Capture the cell that displays the provided text and extract its [x, y] central coordinate. 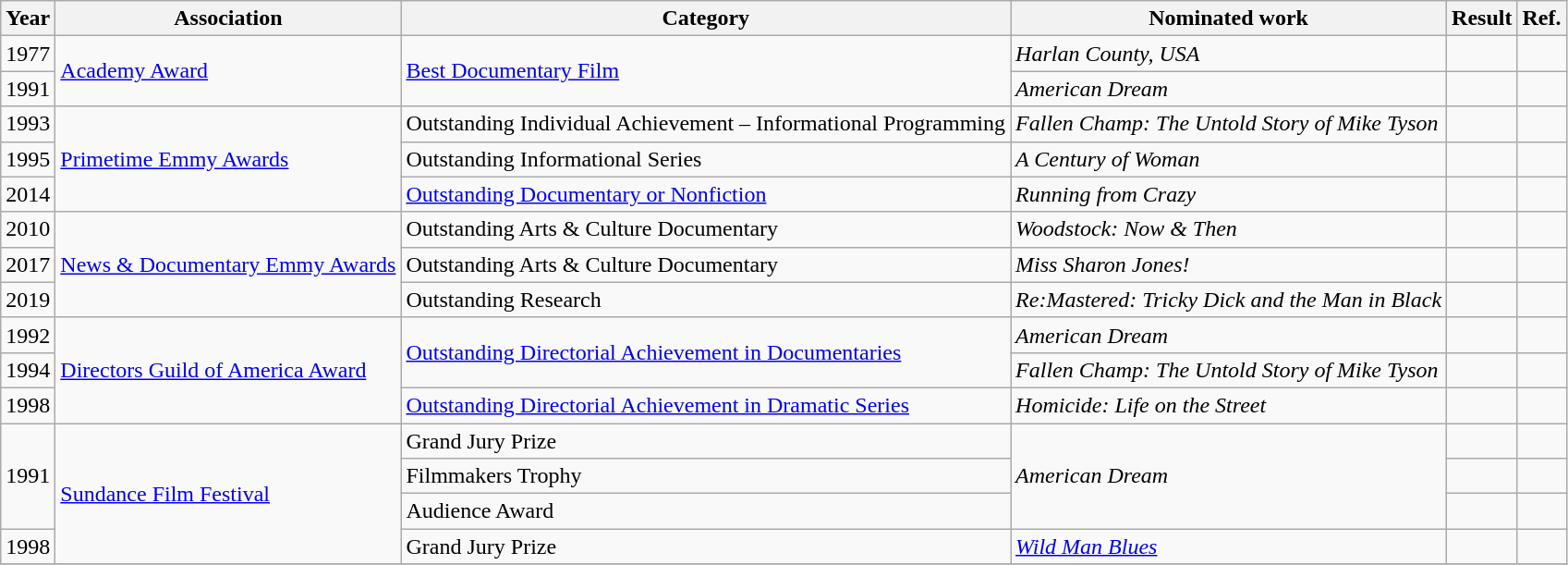
1977 [28, 54]
Homicide: Life on the Street [1229, 405]
Filmmakers Trophy [706, 476]
Academy Award [228, 71]
Sundance Film Festival [228, 494]
Running from Crazy [1229, 194]
Nominated work [1229, 18]
1995 [28, 159]
Association [228, 18]
Outstanding Research [706, 300]
Audience Award [706, 511]
Directors Guild of America Award [228, 370]
Outstanding Directorial Achievement in Documentaries [706, 352]
Outstanding Directorial Achievement in Dramatic Series [706, 405]
2010 [28, 229]
Harlan County, USA [1229, 54]
1994 [28, 370]
Re:Mastered: Tricky Dick and the Man in Black [1229, 300]
Woodstock: Now & Then [1229, 229]
Year [28, 18]
1992 [28, 335]
Outstanding Individual Achievement – Informational Programming [706, 124]
Ref. [1541, 18]
Outstanding Informational Series [706, 159]
2014 [28, 194]
Outstanding Documentary or Nonfiction [706, 194]
2019 [28, 300]
A Century of Woman [1229, 159]
1993 [28, 124]
News & Documentary Emmy Awards [228, 264]
Result [1482, 18]
Miss Sharon Jones! [1229, 264]
Best Documentary Film [706, 71]
Primetime Emmy Awards [228, 159]
2017 [28, 264]
Wild Man Blues [1229, 547]
Category [706, 18]
